Output the (X, Y) coordinate of the center of the cell containing the given text.  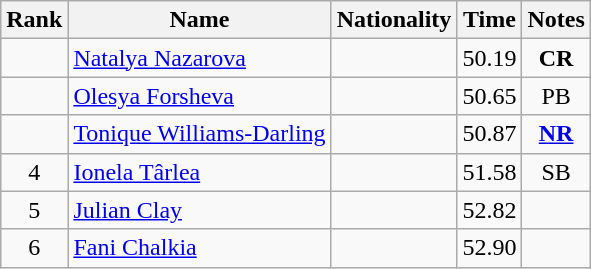
6 (34, 248)
50.19 (490, 58)
52.90 (490, 248)
CR (556, 58)
SB (556, 172)
51.58 (490, 172)
Rank (34, 20)
50.65 (490, 96)
NR (556, 134)
52.82 (490, 210)
Fani Chalkia (200, 248)
Nationality (394, 20)
Olesya Forsheva (200, 96)
4 (34, 172)
Natalya Nazarova (200, 58)
Name (200, 20)
Ionela Târlea (200, 172)
Notes (556, 20)
Julian Clay (200, 210)
PB (556, 96)
50.87 (490, 134)
Tonique Williams-Darling (200, 134)
5 (34, 210)
Time (490, 20)
